Find where the given text appears and provide that cell's center as (X, Y) coordinate. 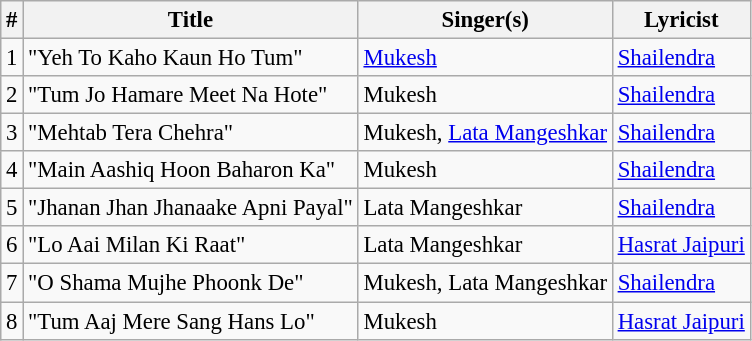
4 (12, 170)
Singer(s) (485, 20)
"Lo Aai Milan Ki Raat" (190, 245)
5 (12, 208)
6 (12, 245)
8 (12, 321)
"Tum Jo Hamare Meet Na Hote" (190, 95)
"Yeh To Kaho Kaun Ho Tum" (190, 58)
"Jhanan Jhan Jhanaake Apni Payal" (190, 208)
3 (12, 133)
# (12, 20)
Title (190, 20)
7 (12, 283)
"Mehtab Tera Chehra" (190, 133)
Lyricist (681, 20)
"Main Aashiq Hoon Baharon Ka" (190, 170)
"Tum Aaj Mere Sang Hans Lo" (190, 321)
2 (12, 95)
"O Shama Mujhe Phoonk De" (190, 283)
1 (12, 58)
